Return (x, y) of the center of cell containing provided text 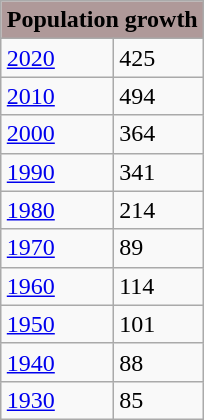
2020 (57, 58)
494 (159, 96)
101 (159, 324)
2000 (57, 134)
88 (159, 362)
1980 (57, 210)
1970 (57, 248)
364 (159, 134)
89 (159, 248)
341 (159, 172)
214 (159, 210)
1960 (57, 286)
1930 (57, 400)
1950 (57, 324)
Population growth (102, 20)
2010 (57, 96)
85 (159, 400)
1940 (57, 362)
425 (159, 58)
1990 (57, 172)
114 (159, 286)
